Determine the (x, y) coordinate at the center of the cell enclosing the given text.  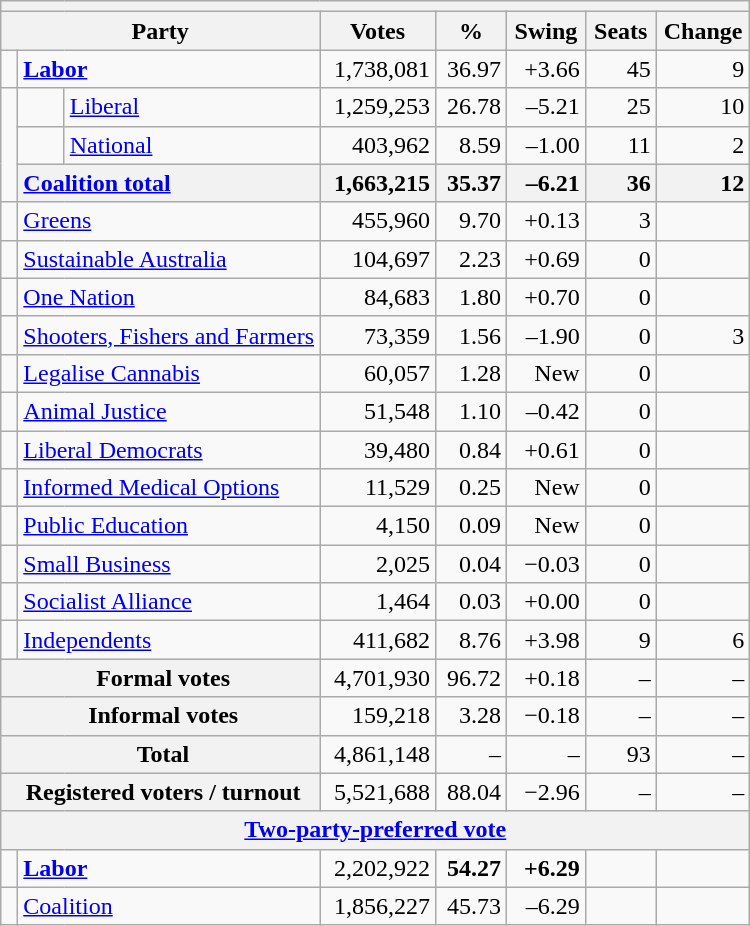
0.84 (472, 449)
1.56 (472, 335)
25 (620, 107)
60,057 (378, 373)
+3.66 (546, 69)
Swing (546, 31)
26.78 (472, 107)
159,218 (378, 716)
5,521,688 (378, 792)
2,202,922 (378, 868)
Seats (620, 31)
93 (620, 754)
6 (703, 640)
1.80 (472, 297)
51,548 (378, 411)
455,960 (378, 221)
35.37 (472, 183)
1,738,081 (378, 69)
Change (703, 31)
2 (703, 145)
–6.21 (546, 183)
One Nation (169, 297)
Informal votes (160, 716)
–1.90 (546, 335)
1,464 (378, 602)
National (192, 145)
Party (160, 31)
–1.00 (546, 145)
−0.18 (546, 716)
−0.03 (546, 564)
–6.29 (546, 906)
+0.13 (546, 221)
Liberal (192, 107)
Public Education (169, 526)
1.28 (472, 373)
+0.00 (546, 602)
+3.98 (546, 640)
Socialist Alliance (169, 602)
3.28 (472, 716)
Coalition total (169, 183)
Shooters, Fishers and Farmers (169, 335)
2.23 (472, 259)
+0.70 (546, 297)
1,259,253 (378, 107)
0.03 (472, 602)
Independents (169, 640)
4,861,148 (378, 754)
84,683 (378, 297)
Legalise Cannabis (169, 373)
45.73 (472, 906)
Two-party-preferred vote (376, 830)
Greens (169, 221)
−2.96 (546, 792)
36 (620, 183)
8.59 (472, 145)
36.97 (472, 69)
% (472, 31)
Formal votes (160, 678)
–5.21 (546, 107)
4,150 (378, 526)
+0.61 (546, 449)
10 (703, 107)
Liberal Democrats (169, 449)
4,701,930 (378, 678)
11 (620, 145)
0.09 (472, 526)
Coalition (169, 906)
0.25 (472, 488)
+6.29 (546, 868)
Sustainable Australia (169, 259)
Informed Medical Options (169, 488)
9.70 (472, 221)
104,697 (378, 259)
45 (620, 69)
Total (160, 754)
39,480 (378, 449)
73,359 (378, 335)
Votes (378, 31)
54.27 (472, 868)
+0.18 (546, 678)
2,025 (378, 564)
0.04 (472, 564)
12 (703, 183)
11,529 (378, 488)
8.76 (472, 640)
1,856,227 (378, 906)
403,962 (378, 145)
1.10 (472, 411)
411,682 (378, 640)
88.04 (472, 792)
+0.69 (546, 259)
Animal Justice (169, 411)
96.72 (472, 678)
Small Business (169, 564)
Registered voters / turnout (160, 792)
–0.42 (546, 411)
1,663,215 (378, 183)
